Locate the cell with the specified text and output its [X, Y] center coordinate. 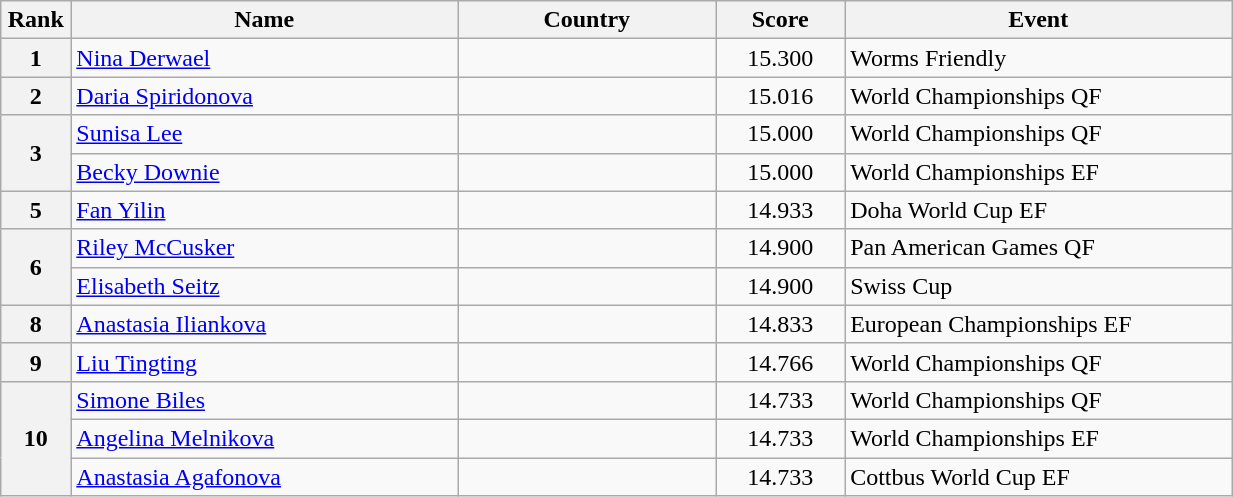
14.933 [780, 210]
Angelina Melnikova [264, 438]
Riley McCusker [264, 248]
Doha World Cup EF [1038, 210]
15.300 [780, 58]
15.016 [780, 96]
Country [587, 20]
Daria Spiridonova [264, 96]
Event [1038, 20]
Becky Downie [264, 172]
2 [36, 96]
Liu Tingting [264, 362]
Anastasia Iliankova [264, 324]
Nina Derwael [264, 58]
Name [264, 20]
5 [36, 210]
10 [36, 438]
Fan Yilin [264, 210]
Cottbus World Cup EF [1038, 477]
9 [36, 362]
6 [36, 267]
Pan American Games QF [1038, 248]
3 [36, 153]
Swiss Cup [1038, 286]
1 [36, 58]
Score [780, 20]
European Championships EF [1038, 324]
Rank [36, 20]
Sunisa Lee [264, 134]
Worms Friendly [1038, 58]
Simone Biles [264, 400]
Anastasia Agafonova [264, 477]
Elisabeth Seitz [264, 286]
14.766 [780, 362]
8 [36, 324]
14.833 [780, 324]
